Detect which cell encompasses the target text, then output its (X, Y) center coordinate. 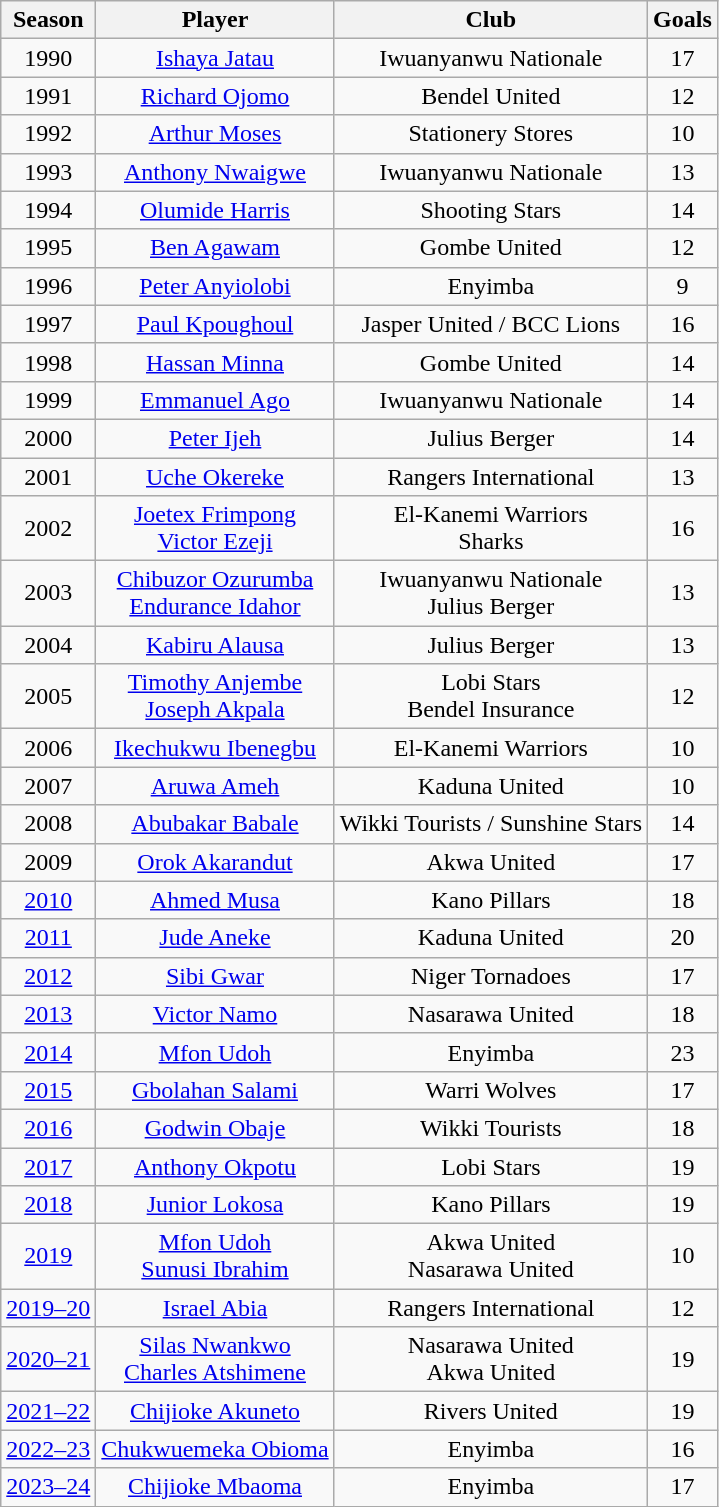
Chukwuemeka Obioma (215, 1449)
9 (683, 286)
2015 (48, 1090)
Israel Abia (215, 1308)
2001 (48, 477)
1996 (48, 286)
2012 (48, 976)
Godwin Obaje (215, 1128)
Emmanuel Ago (215, 400)
2004 (48, 645)
2005 (48, 696)
Aruwa Ameh (215, 786)
Orok Akarandut (215, 862)
Player (215, 20)
Joetex Frimpong Victor Ezeji (215, 528)
Mfon Udoh Sunusi Ibrahim (215, 1256)
Niger Tornadoes (490, 976)
Peter Ijeh (215, 438)
2022–23 (48, 1449)
Timothy Anjembe Joseph Akpala (215, 696)
Wikki Tourists / Sunshine Stars (490, 824)
1997 (48, 324)
Ishaya Jatau (215, 58)
Hassan Minna (215, 362)
2018 (48, 1205)
Club (490, 20)
Mfon Udoh (215, 1052)
Arthur Moses (215, 134)
Nasarawa UnitedAkwa United (490, 1360)
Akwa UnitedNasarawa United (490, 1256)
Kabiru Alausa (215, 645)
Uche Okereke (215, 477)
1993 (48, 172)
2019–20 (48, 1308)
2017 (48, 1167)
2009 (48, 862)
Stationery Stores (490, 134)
El-Kanemi Warriors (490, 748)
2020–21 (48, 1360)
23 (683, 1052)
1991 (48, 96)
Chijioke Mbaoma (215, 1487)
Peter Anyiolobi (215, 286)
Nasarawa United (490, 1014)
2021–22 (48, 1411)
1998 (48, 362)
Jasper United / BCC Lions (490, 324)
1995 (48, 248)
Ben Agawam (215, 248)
Olumide Harris (215, 210)
Victor Namo (215, 1014)
El-Kanemi WarriorsSharks (490, 528)
2023–24 (48, 1487)
2014 (48, 1052)
Jude Aneke (215, 938)
1992 (48, 134)
Bendel United (490, 96)
Abubakar Babale (215, 824)
Shooting Stars (490, 210)
Chibuzor Ozurumba Endurance Idahor (215, 594)
Lobi Stars (490, 1167)
Gbolahan Salami (215, 1090)
Goals (683, 20)
1994 (48, 210)
2019 (48, 1256)
Anthony Okpotu (215, 1167)
1999 (48, 400)
2011 (48, 938)
2003 (48, 594)
2000 (48, 438)
Warri Wolves (490, 1090)
2002 (48, 528)
Silas Nwankwo Charles Atshimene (215, 1360)
Paul Kpoughoul (215, 324)
2013 (48, 1014)
Anthony Nwaigwe (215, 172)
2010 (48, 900)
20 (683, 938)
Akwa United (490, 862)
Sibi Gwar (215, 976)
Iwuanyanwu NationaleJulius Berger (490, 594)
Rivers United (490, 1411)
2008 (48, 824)
2007 (48, 786)
1990 (48, 58)
Wikki Tourists (490, 1128)
Junior Lokosa (215, 1205)
Ahmed Musa (215, 900)
Richard Ojomo (215, 96)
Lobi StarsBendel Insurance (490, 696)
Ikechukwu Ibenegbu (215, 748)
Season (48, 20)
2016 (48, 1128)
Chijioke Akuneto (215, 1411)
2006 (48, 748)
